Provide the [x, y] coordinate of the cell's center where the given text is located.  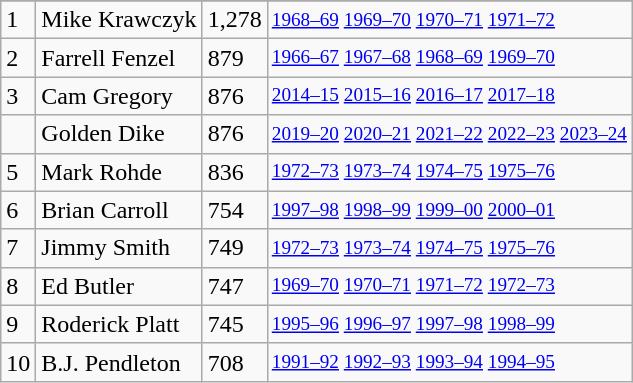
1 [18, 20]
Cam Gregory [119, 96]
2019–20 2020–21 2021–22 2022–23 2023–24 [449, 134]
10 [18, 362]
Roderick Platt [119, 324]
Ed Butler [119, 286]
747 [234, 286]
836 [234, 172]
B.J. Pendleton [119, 362]
9 [18, 324]
5 [18, 172]
1995–96 1996–97 1997–98 1998–99 [449, 324]
749 [234, 248]
Mike Krawczyk [119, 20]
879 [234, 58]
7 [18, 248]
Jimmy Smith [119, 248]
1966–67 1967–68 1968–69 1969–70 [449, 58]
754 [234, 210]
708 [234, 362]
8 [18, 286]
2014–15 2015–16 2016–17 2017–18 [449, 96]
6 [18, 210]
1,278 [234, 20]
1997–98 1998–99 1999–00 2000–01 [449, 210]
Golden Dike [119, 134]
2 [18, 58]
Farrell Fenzel [119, 58]
745 [234, 324]
1968–69 1969–70 1970–71 1971–72 [449, 20]
Brian Carroll [119, 210]
Mark Rohde [119, 172]
3 [18, 96]
1969–70 1970–71 1971–72 1972–73 [449, 286]
1991–92 1992–93 1993–94 1994–95 [449, 362]
